For the text-containing cell, return its midpoint in (X, Y) coordinate format. 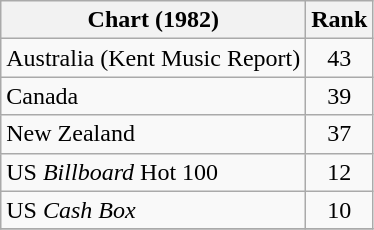
12 (340, 172)
US Billboard Hot 100 (154, 172)
Chart (1982) (154, 20)
Australia (Kent Music Report) (154, 58)
43 (340, 58)
39 (340, 96)
New Zealand (154, 134)
Rank (340, 20)
US Cash Box (154, 210)
37 (340, 134)
Canada (154, 96)
10 (340, 210)
